For the text-containing cell, return its midpoint in [X, Y] coordinate format. 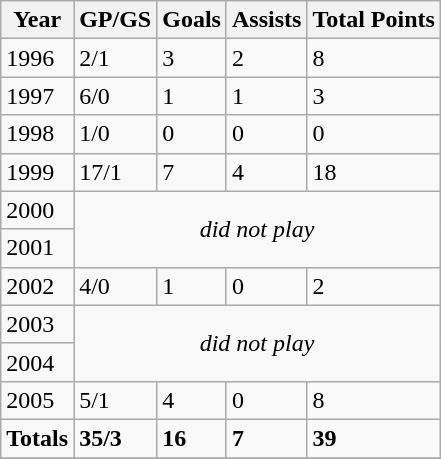
1999 [38, 172]
2005 [38, 400]
GP/GS [116, 20]
6/0 [116, 96]
2002 [38, 286]
1998 [38, 134]
35/3 [116, 438]
39 [374, 438]
1/0 [116, 134]
2001 [38, 248]
2000 [38, 210]
Goals [192, 20]
16 [192, 438]
1996 [38, 58]
4/0 [116, 286]
2004 [38, 362]
17/1 [116, 172]
5/1 [116, 400]
18 [374, 172]
Total Points [374, 20]
1997 [38, 96]
Year [38, 20]
Totals [38, 438]
2003 [38, 324]
Assists [266, 20]
2/1 [116, 58]
